Capture the cell that displays the provided text and extract its (x, y) central coordinate. 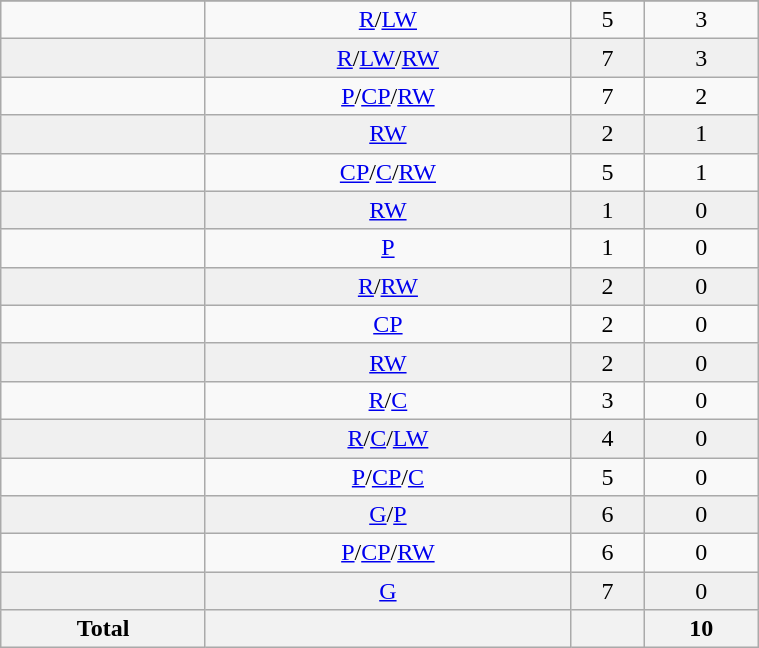
Total (104, 629)
G (388, 591)
P/CP/C (388, 477)
R/C/LW (388, 438)
R/LW/RW (388, 58)
R/C (388, 400)
CP/C/RW (388, 172)
10 (702, 629)
CP (388, 324)
R/LW (388, 20)
P (388, 248)
4 (607, 438)
R/RW (388, 286)
G/P (388, 515)
